Pinpoint the cell where the given text exists, returning its (x, y) midpoint coordinate. 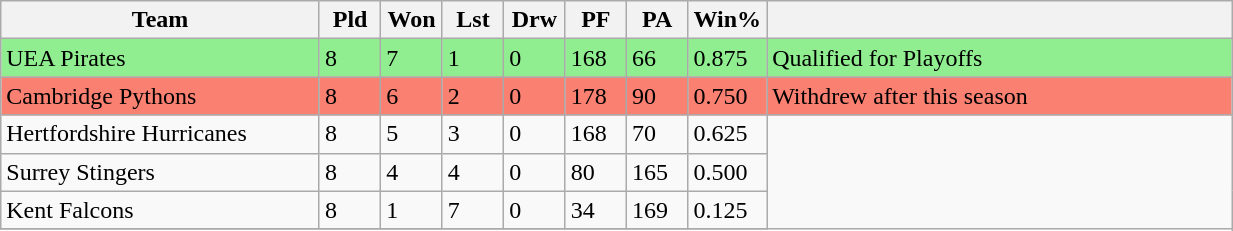
5 (412, 134)
3 (472, 134)
70 (658, 134)
Surrey Stingers (160, 172)
0.625 (728, 134)
0.500 (728, 172)
UEA Pirates (160, 58)
0.750 (728, 96)
34 (596, 210)
66 (658, 58)
Team (160, 20)
Pld (350, 20)
6 (412, 96)
PA (658, 20)
Lst (472, 20)
Kent Falcons (160, 210)
0.125 (728, 210)
Drw (534, 20)
165 (658, 172)
PF (596, 20)
Cambridge Pythons (160, 96)
Qualified for Playoffs (1000, 58)
0.875 (728, 58)
80 (596, 172)
178 (596, 96)
Hertfordshire Hurricanes (160, 134)
Won (412, 20)
2 (472, 96)
90 (658, 96)
Win% (728, 20)
169 (658, 210)
Withdrew after this season (1000, 96)
